Return (X, Y) of the center of cell containing provided text 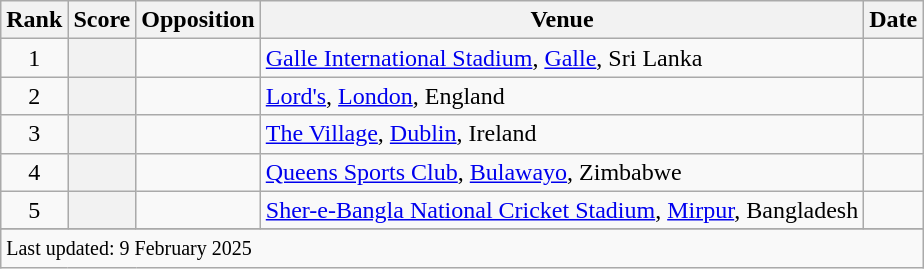
4 (34, 172)
Venue (562, 20)
Last updated: 9 February 2025 (462, 248)
3 (34, 134)
1 (34, 58)
5 (34, 210)
Score (102, 20)
Sher-e-Bangla National Cricket Stadium, Mirpur, Bangladesh (562, 210)
Opposition (198, 20)
Rank (34, 20)
Galle International Stadium, Galle, Sri Lanka (562, 58)
Date (894, 20)
Lord's, London, England (562, 96)
2 (34, 96)
The Village, Dublin, Ireland (562, 134)
Queens Sports Club, Bulawayo, Zimbabwe (562, 172)
